Return (X, Y) of the center of cell containing provided text 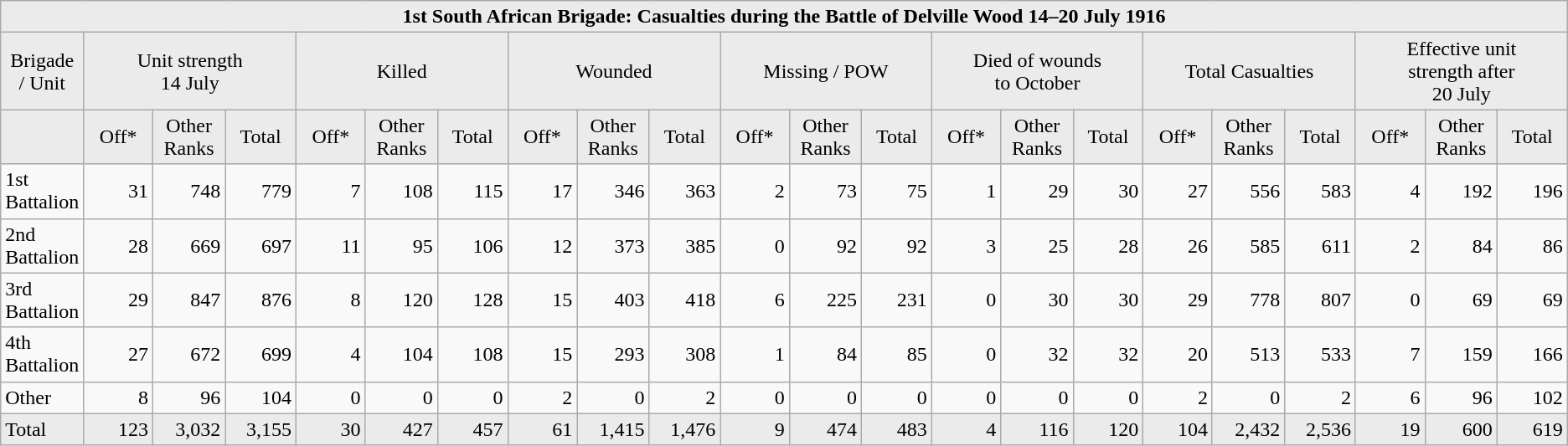
385 (685, 246)
25 (1037, 246)
Other (42, 397)
403 (613, 300)
807 (1320, 300)
Wounded (614, 71)
346 (613, 191)
1,476 (685, 429)
583 (1320, 191)
672 (188, 355)
363 (685, 191)
293 (613, 355)
85 (897, 355)
115 (472, 191)
Brigade / Unit (42, 71)
3,032 (188, 429)
73 (825, 191)
123 (119, 429)
619 (1532, 429)
3,155 (261, 429)
Killed (402, 71)
600 (1461, 429)
697 (261, 246)
196 (1532, 191)
418 (685, 300)
513 (1248, 355)
Missing / POW (826, 71)
231 (897, 300)
Unit strength14 July (190, 71)
102 (1532, 397)
483 (897, 429)
1st South African Brigade: Casualties during the Battle of Delville Wood 14–20 July 1916 (784, 17)
2,536 (1320, 429)
11 (332, 246)
457 (472, 429)
669 (188, 246)
1,415 (613, 429)
106 (472, 246)
3rd Battalion (42, 300)
116 (1037, 429)
225 (825, 300)
427 (401, 429)
159 (1461, 355)
Died of woundsto October (1037, 71)
128 (472, 300)
1st Battalion (42, 191)
9 (756, 429)
556 (1248, 191)
876 (261, 300)
192 (1461, 191)
86 (1532, 246)
19 (1390, 429)
61 (543, 429)
847 (188, 300)
373 (613, 246)
12 (543, 246)
611 (1320, 246)
166 (1532, 355)
95 (401, 246)
26 (1178, 246)
308 (685, 355)
585 (1248, 246)
3 (967, 246)
533 (1320, 355)
474 (825, 429)
748 (188, 191)
Effective unitstrength after20 July (1461, 71)
20 (1178, 355)
75 (897, 191)
Total Casualties (1250, 71)
17 (543, 191)
779 (261, 191)
4th Battalion (42, 355)
31 (119, 191)
699 (261, 355)
2nd Battalion (42, 246)
778 (1248, 300)
2,432 (1248, 429)
